Output the (X, Y) coordinate of the center of the cell containing the given text.  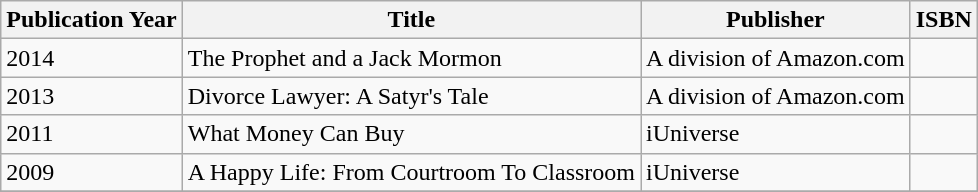
Title (411, 20)
2009 (92, 172)
ISBN (944, 20)
Divorce Lawyer: A Satyr's Tale (411, 96)
The Prophet and a Jack Mormon (411, 58)
2014 (92, 58)
A Happy Life: From Courtroom To Classroom (411, 172)
What Money Can Buy (411, 134)
Publication Year (92, 20)
2011 (92, 134)
2013 (92, 96)
Publisher (775, 20)
